Locate the cell with the specified text and output its [X, Y] center coordinate. 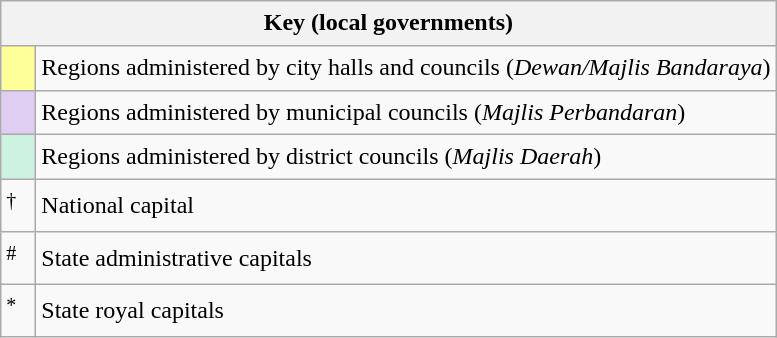
Regions administered by municipal councils (Majlis Perbandaran) [406, 112]
Regions administered by city halls and councils (Dewan/Majlis Bandaraya) [406, 68]
State royal capitals [406, 312]
* [18, 312]
# [18, 258]
† [18, 206]
National capital [406, 206]
State administrative capitals [406, 258]
Key (local governments) [388, 24]
Regions administered by district councils (Majlis Daerah) [406, 158]
